Search for the cell housing the specified text and yield its [X, Y] center coordinate. 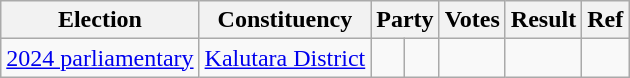
Constituency [285, 20]
Ref [606, 20]
Result [543, 20]
Votes [472, 20]
Kalutara District [285, 58]
2024 parliamentary [100, 58]
Election [100, 20]
Party [405, 20]
